Pinpoint the cell where the given text exists, returning its [X, Y] midpoint coordinate. 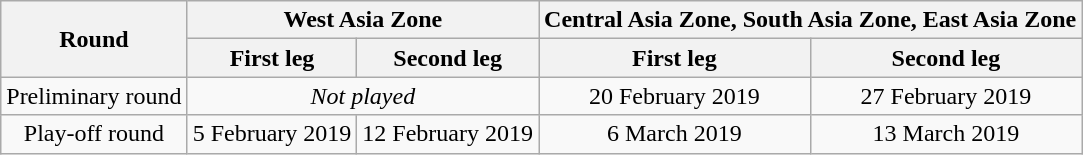
Not played [362, 96]
Preliminary round [94, 96]
13 March 2019 [946, 134]
Central Asia Zone, South Asia Zone, East Asia Zone [810, 20]
6 March 2019 [675, 134]
Play-off round [94, 134]
West Asia Zone [362, 20]
20 February 2019 [675, 96]
27 February 2019 [946, 96]
5 February 2019 [272, 134]
Round [94, 39]
12 February 2019 [448, 134]
